Locate the cell with the specified text and output its [x, y] center coordinate. 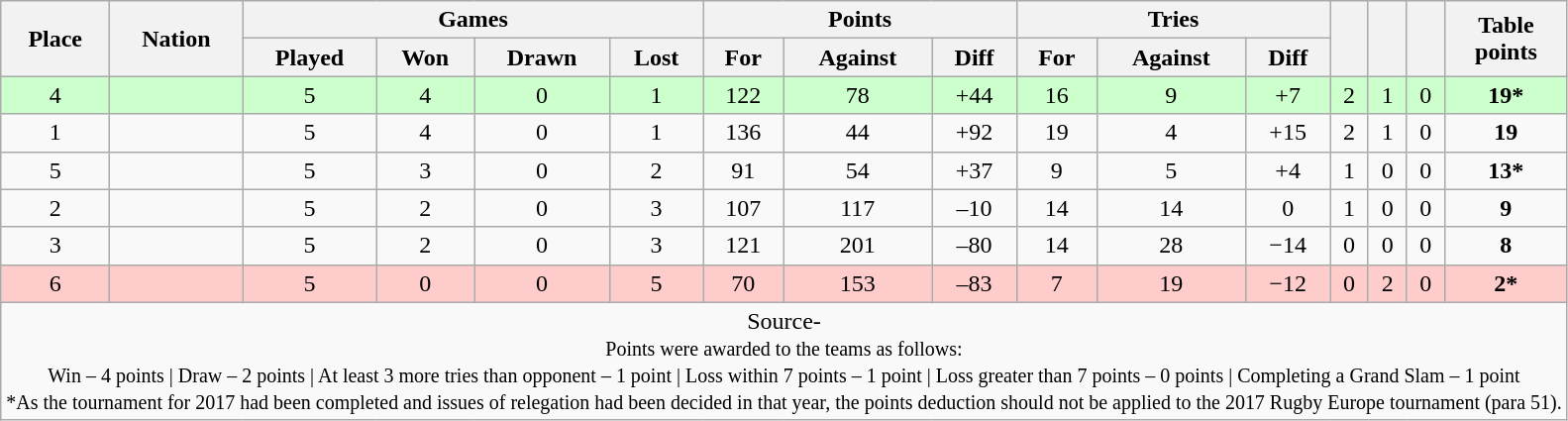
+7 [1288, 95]
107 [743, 208]
Nation [176, 39]
117 [858, 208]
+37 [975, 170]
Games [473, 20]
Place [55, 39]
Points [860, 20]
7 [1056, 283]
+4 [1288, 170]
+15 [1288, 133]
19* [1507, 95]
70 [743, 283]
–10 [975, 208]
–83 [975, 283]
78 [858, 95]
121 [743, 246]
136 [743, 133]
Lost [656, 57]
13* [1507, 170]
44 [858, 133]
54 [858, 170]
Won [426, 57]
122 [743, 95]
91 [743, 170]
Drawn [543, 57]
+92 [975, 133]
2* [1507, 283]
28 [1171, 246]
–80 [975, 246]
Played [309, 57]
Tablepoints [1507, 39]
16 [1056, 95]
201 [858, 246]
−14 [1288, 246]
153 [858, 283]
+44 [975, 95]
8 [1507, 246]
6 [55, 283]
Tries [1173, 20]
−12 [1288, 283]
